Scan for the cell matching the given text and deliver its (X, Y) coordinate at center. 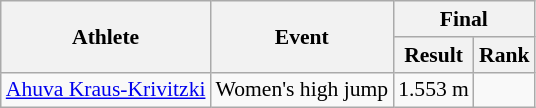
Athlete (106, 36)
Women's high jump (302, 90)
Result (434, 55)
Final (464, 19)
Event (302, 36)
Rank (504, 55)
Ahuva Kraus-Krivitzki (106, 90)
1.553 m (434, 90)
